Extract the [x, y] coordinate from the center of the cell holding the provided text.  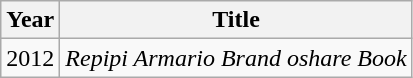
Repipi Armario Brand oshare Book [236, 58]
Year [30, 20]
2012 [30, 58]
Title [236, 20]
